Determine the (X, Y) coordinate at the center of the cell enclosing the given text.  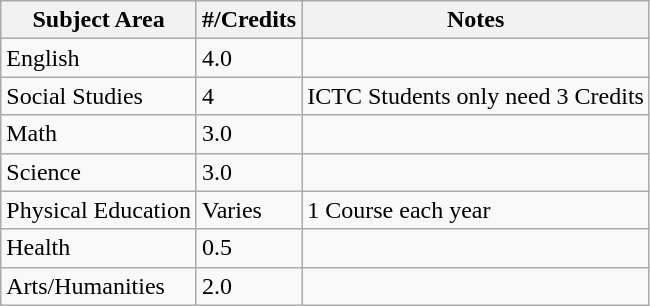
Arts/Humanities (99, 286)
1 Course each year (476, 210)
Health (99, 248)
#/Credits (248, 20)
0.5 (248, 248)
ICTC Students only need 3 Credits (476, 96)
Physical Education (99, 210)
4 (248, 96)
Math (99, 134)
2.0 (248, 286)
Subject Area (99, 20)
Social Studies (99, 96)
4.0 (248, 58)
Science (99, 172)
Notes (476, 20)
English (99, 58)
Varies (248, 210)
